Identify which cell holds the provided text, then report its [x, y] central coordinate. 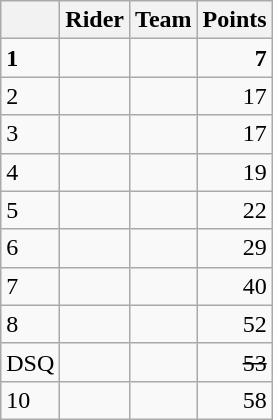
8 [30, 324]
Points [234, 20]
Team [164, 20]
22 [234, 210]
3 [30, 134]
53 [234, 362]
52 [234, 324]
DSQ [30, 362]
6 [30, 248]
Rider [95, 20]
40 [234, 286]
19 [234, 172]
5 [30, 210]
2 [30, 96]
1 [30, 58]
58 [234, 400]
29 [234, 248]
4 [30, 172]
10 [30, 400]
